Extract the (x, y) coordinate from the center of the cell holding the provided text.  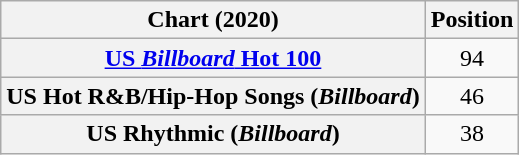
US Billboard Hot 100 (213, 58)
38 (472, 134)
46 (472, 96)
Position (472, 20)
US Hot R&B/Hip-Hop Songs (Billboard) (213, 96)
US Rhythmic (Billboard) (213, 134)
94 (472, 58)
Chart (2020) (213, 20)
